Find where the given text appears and provide that cell's center as (x, y) coordinate. 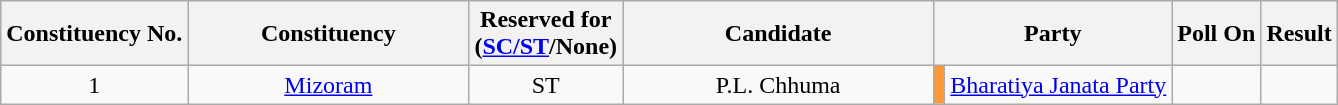
Constituency No. (94, 34)
Mizoram (328, 85)
Result (1299, 34)
Candidate (778, 34)
Poll On (1216, 34)
Constituency (328, 34)
1 (94, 85)
Party (1053, 34)
Bharatiya Janata Party (1058, 85)
P.L. Chhuma (778, 85)
Reserved for(SC/ST/None) (546, 34)
ST (546, 85)
